From the cell containing the given text, extract its center point as [x, y] coordinate. 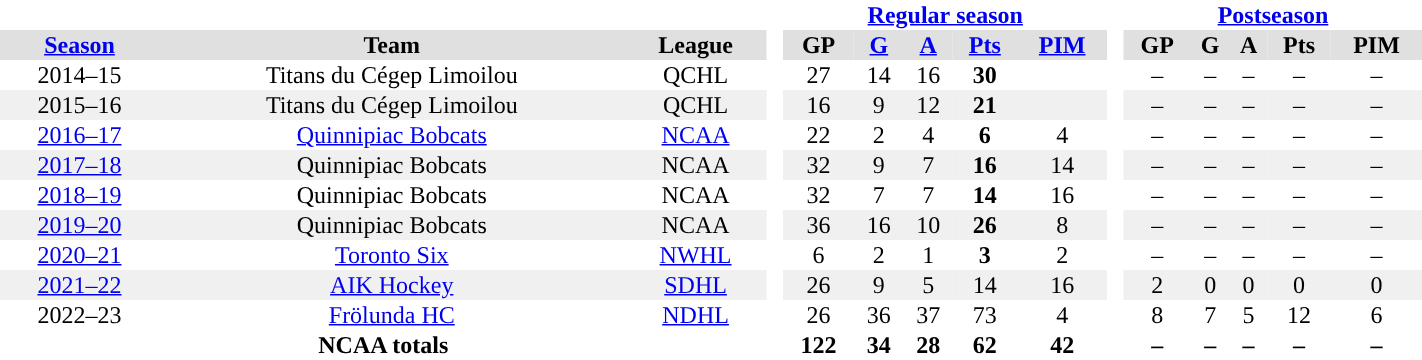
2021–22 [80, 285]
22 [818, 135]
1 [928, 255]
27 [818, 75]
Frölunda HC [392, 315]
2022–23 [80, 315]
2016–17 [80, 135]
Toronto Six [392, 255]
34 [878, 345]
2020–21 [80, 255]
Regular season [946, 15]
SDHL [696, 285]
2014–15 [80, 75]
42 [1062, 345]
League [696, 45]
NWHL [696, 255]
62 [985, 345]
21 [985, 105]
Postseason [1273, 15]
NDHL [696, 315]
3 [985, 255]
30 [985, 75]
73 [985, 315]
Season [80, 45]
28 [928, 345]
10 [928, 225]
2015–16 [80, 105]
2019–20 [80, 225]
Team [392, 45]
2017–18 [80, 165]
2018–19 [80, 195]
NCAA totals [384, 345]
AIK Hockey [392, 285]
122 [818, 345]
37 [928, 315]
